Determine the (x, y) coordinate at the center of the cell enclosing the given text.  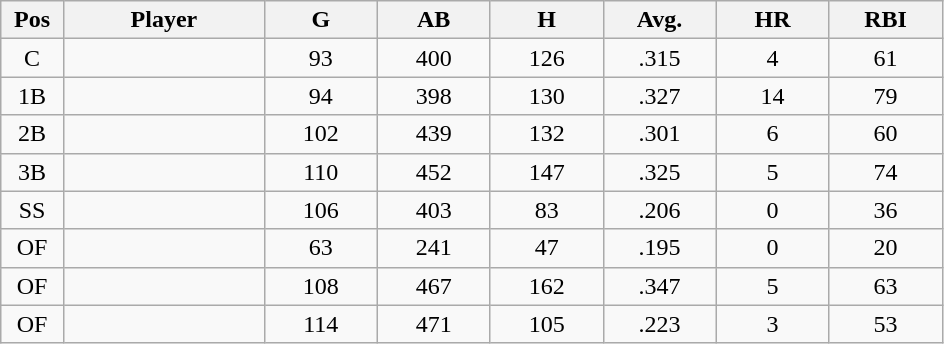
110 (320, 172)
162 (546, 286)
AB (434, 20)
6 (772, 134)
60 (886, 134)
126 (546, 58)
Pos (32, 20)
2B (32, 134)
102 (320, 134)
132 (546, 134)
36 (886, 210)
439 (434, 134)
.195 (660, 248)
398 (434, 96)
108 (320, 286)
14 (772, 96)
.347 (660, 286)
83 (546, 210)
1B (32, 96)
HR (772, 20)
114 (320, 324)
.206 (660, 210)
20 (886, 248)
74 (886, 172)
130 (546, 96)
53 (886, 324)
467 (434, 286)
Player (164, 20)
241 (434, 248)
61 (886, 58)
147 (546, 172)
C (32, 58)
.327 (660, 96)
3B (32, 172)
G (320, 20)
.301 (660, 134)
3 (772, 324)
400 (434, 58)
.315 (660, 58)
471 (434, 324)
94 (320, 96)
47 (546, 248)
SS (32, 210)
.325 (660, 172)
.223 (660, 324)
Avg. (660, 20)
403 (434, 210)
4 (772, 58)
RBI (886, 20)
93 (320, 58)
452 (434, 172)
H (546, 20)
79 (886, 96)
106 (320, 210)
105 (546, 324)
